Scan for the cell matching the given text and deliver its (x, y) coordinate at center. 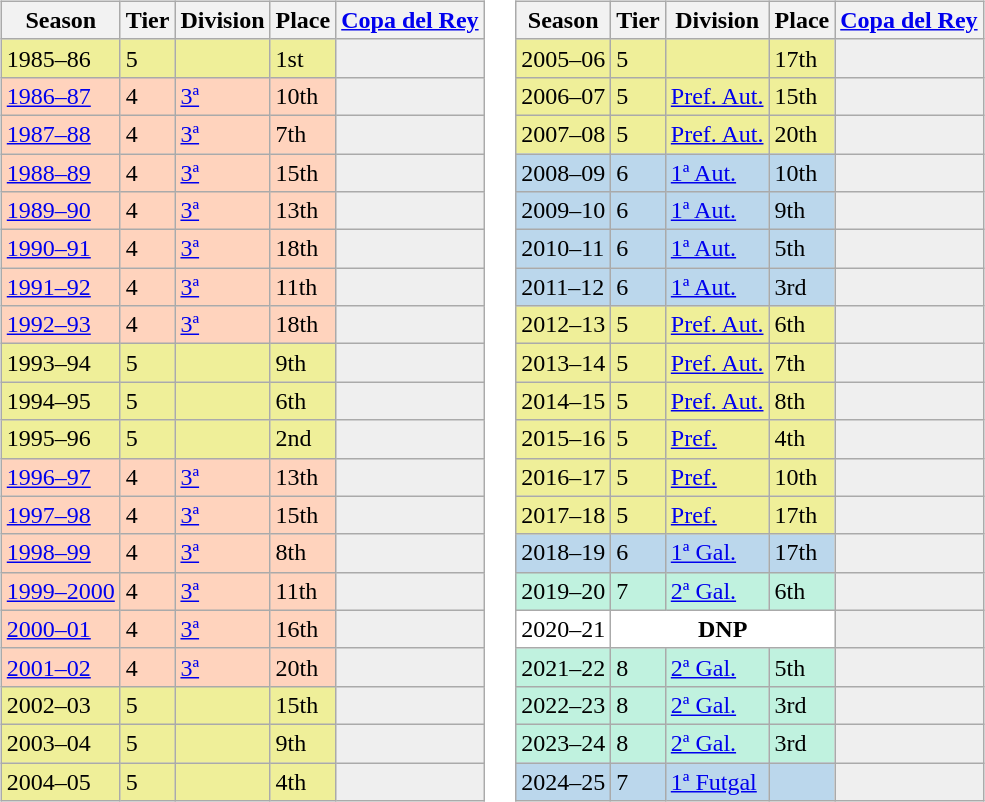
1986–87 (60, 96)
2007–08 (564, 134)
2005–06 (564, 58)
2008–09 (564, 173)
2010–11 (564, 249)
1998–99 (60, 553)
DNP (723, 629)
2nd (303, 439)
2002–03 (60, 705)
2001–02 (60, 667)
2013–14 (564, 363)
2011–12 (564, 287)
2019–20 (564, 591)
1990–91 (60, 249)
2017–18 (564, 515)
2004–05 (60, 781)
1997–98 (60, 515)
2000–01 (60, 629)
2020–21 (564, 629)
2023–24 (564, 743)
2014–15 (564, 401)
2009–10 (564, 211)
16th (303, 629)
2006–07 (564, 96)
1996–97 (60, 477)
1ª Gal. (717, 553)
1st (303, 58)
1987–88 (60, 134)
1994–95 (60, 401)
1991–92 (60, 287)
1985–86 (60, 58)
1999–2000 (60, 591)
2016–17 (564, 477)
1988–89 (60, 173)
2018–19 (564, 553)
1992–93 (60, 325)
2012–13 (564, 325)
1ª Futgal (717, 781)
1993–94 (60, 363)
1989–90 (60, 211)
2022–23 (564, 705)
2003–04 (60, 743)
2024–25 (564, 781)
2015–16 (564, 439)
2021–22 (564, 667)
1995–96 (60, 439)
